From the cell containing the given text, extract its center point as [X, Y] coordinate. 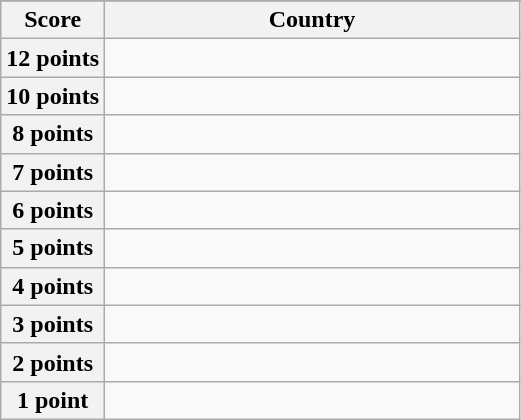
7 points [53, 172]
4 points [53, 286]
5 points [53, 248]
2 points [53, 362]
Country [312, 20]
12 points [53, 58]
10 points [53, 96]
3 points [53, 324]
6 points [53, 210]
8 points [53, 134]
1 point [53, 400]
Score [53, 20]
